Return the (x, y) coordinate for the center point of the cell that contains the specified text.  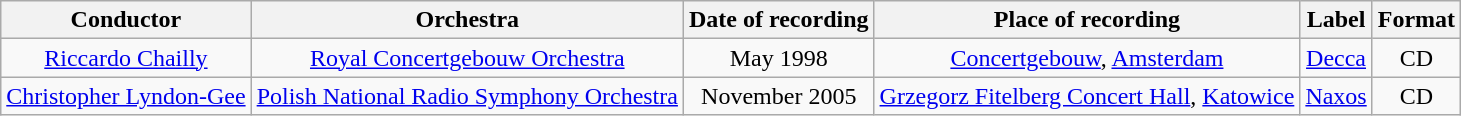
Grzegorz Fitelberg Concert Hall, Katowice (1087, 96)
Riccardo Chailly (126, 58)
Decca (1336, 58)
Concertgebouw, Amsterdam (1087, 58)
November 2005 (778, 96)
Polish National Radio Symphony Orchestra (467, 96)
Label (1336, 20)
Date of recording (778, 20)
Royal Concertgebouw Orchestra (467, 58)
Conductor (126, 20)
Orchestra (467, 20)
May 1998 (778, 58)
Place of recording (1087, 20)
Format (1416, 20)
Christopher Lyndon-Gee (126, 96)
Naxos (1336, 96)
